From the cell containing the given text, extract its center point as (x, y) coordinate. 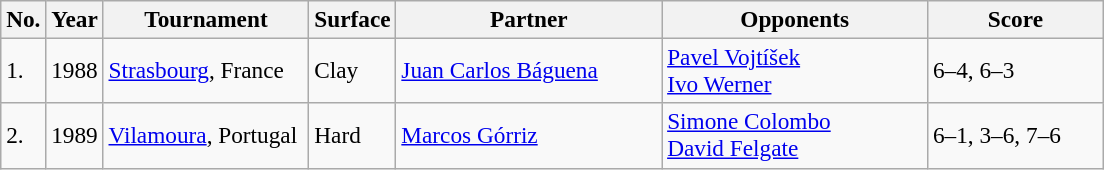
Hard (352, 136)
Clay (352, 70)
Pavel Vojtíšek Ivo Werner (795, 70)
2. (24, 136)
Opponents (795, 19)
No. (24, 19)
6–1, 3–6, 7–6 (1016, 136)
1988 (74, 70)
Surface (352, 19)
Tournament (206, 19)
1. (24, 70)
Simone Colombo David Felgate (795, 136)
Partner (529, 19)
Score (1016, 19)
1989 (74, 136)
Marcos Górriz (529, 136)
Strasbourg, France (206, 70)
Vilamoura, Portugal (206, 136)
6–4, 6–3 (1016, 70)
Year (74, 19)
Juan Carlos Báguena (529, 70)
